Pinpoint the cell where the given text exists, returning its [X, Y] midpoint coordinate. 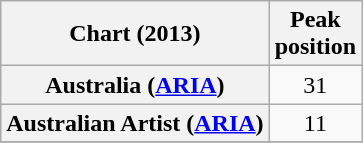
11 [315, 123]
Chart (2013) [135, 34]
31 [315, 85]
Australia (ARIA) [135, 85]
Peakposition [315, 34]
Australian Artist (ARIA) [135, 123]
